From the cell containing the given text, extract its center point as (x, y) coordinate. 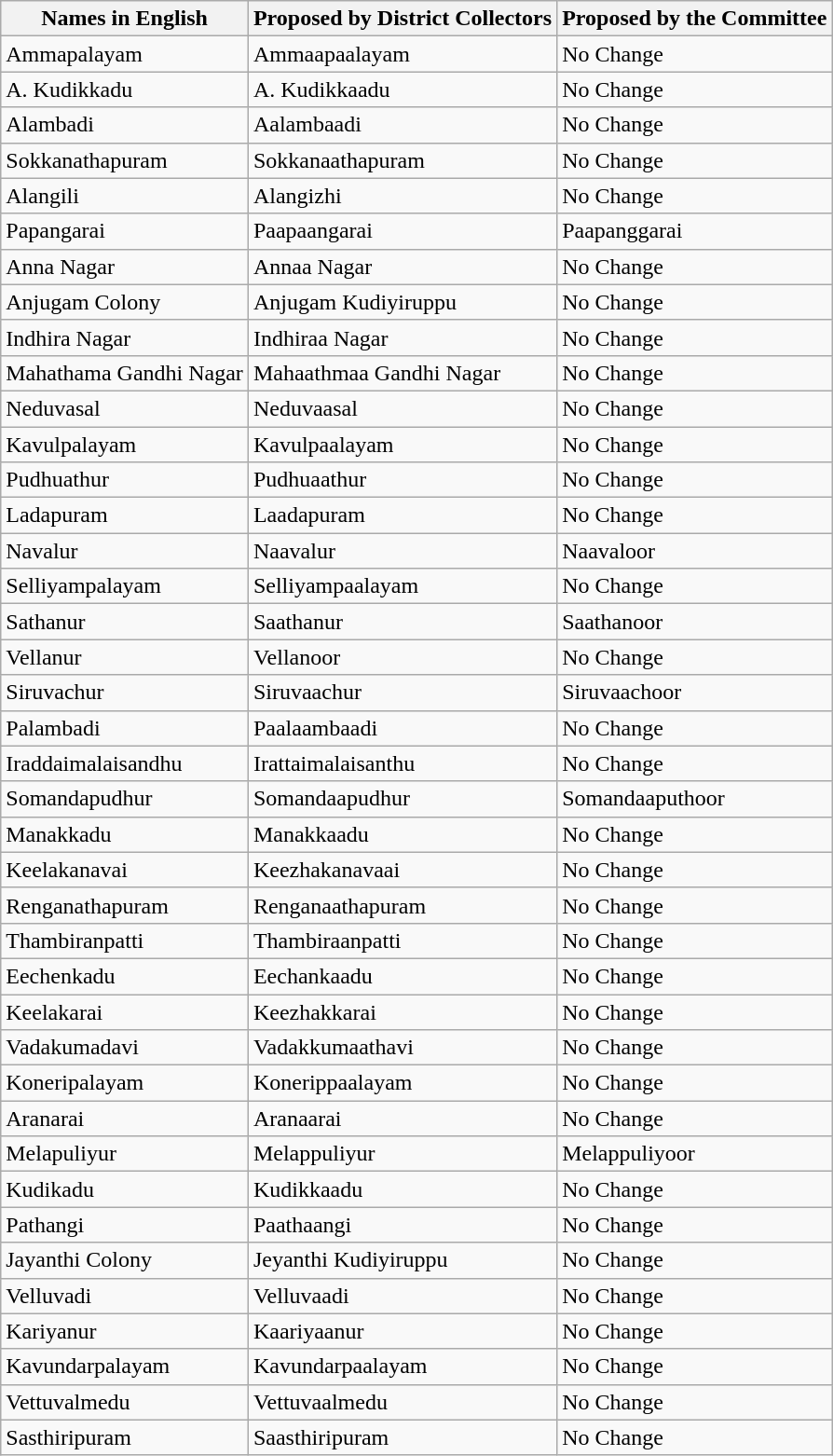
Anjugam Colony (125, 302)
Neduvaasal (403, 408)
Naavalur (403, 551)
Eechenkadu (125, 976)
Siruvachur (125, 693)
Vellanur (125, 657)
A. Kudikkaadu (403, 89)
Aranaarai (403, 1119)
Sokkanaathapuram (403, 160)
Keelakarai (125, 1011)
Velluvadi (125, 1296)
Palambadi (125, 728)
Indhira Nagar (125, 337)
Irattaimalaisanthu (403, 763)
Alangizhi (403, 196)
Vettuvaalmedu (403, 1402)
Eechankaadu (403, 976)
Jeyanthi Kudiyiruppu (403, 1260)
Laadapuram (403, 515)
Manakkaadu (403, 834)
Annaa Nagar (403, 267)
Melapuliyur (125, 1154)
Iraddaimalaisandhu (125, 763)
Anjugam Kudiyiruppu (403, 302)
Keezhakanavaai (403, 870)
Selliyampalayam (125, 586)
Selliyampaalayam (403, 586)
Naavaloor (695, 551)
Sokkanathapuram (125, 160)
Proposed by District Collectors (403, 19)
Thambiranpatti (125, 941)
Paathaangi (403, 1225)
Alambadi (125, 125)
Aalambaadi (403, 125)
Kudikkaadu (403, 1189)
Kavulpaalayam (403, 445)
Saasthiripuram (403, 1437)
Velluvaadi (403, 1296)
Koneripalayam (125, 1083)
Siruvaachur (403, 693)
Names in English (125, 19)
Pudhuaathur (403, 480)
Kavundarpalayam (125, 1367)
Ladapuram (125, 515)
Vadakkumaathavi (403, 1048)
Vadakumadavi (125, 1048)
Papangarai (125, 231)
Renganaathapuram (403, 905)
Mahathama Gandhi Nagar (125, 373)
Alangili (125, 196)
Ammaapaalayam (403, 54)
Vettuvalmedu (125, 1402)
Kudikadu (125, 1189)
Aranarai (125, 1119)
Thambiraanpatti (403, 941)
Mahaathmaa Gandhi Nagar (403, 373)
Navalur (125, 551)
Manakkadu (125, 834)
Paapanggarai (695, 231)
Siruvaachoor (695, 693)
Kaariyaanur (403, 1331)
Jayanthi Colony (125, 1260)
Anna Nagar (125, 267)
Vellanoor (403, 657)
Proposed by the Committee (695, 19)
Kavundarpaalayam (403, 1367)
Indhiraa Nagar (403, 337)
Paalaambaadi (403, 728)
Kariyanur (125, 1331)
Melappuliyoor (695, 1154)
Pudhuathur (125, 480)
Somandapudhur (125, 799)
Sathanur (125, 622)
Keezhakkarai (403, 1011)
Melappuliyur (403, 1154)
Kavulpalayam (125, 445)
Somandaaputhoor (695, 799)
Paapaangarai (403, 231)
Neduvasal (125, 408)
Renganathapuram (125, 905)
Ammapalayam (125, 54)
Saathanoor (695, 622)
Keelakanavai (125, 870)
Pathangi (125, 1225)
Saathanur (403, 622)
A. Kudikkadu (125, 89)
Somandaapudhur (403, 799)
Konerippaalayam (403, 1083)
Sasthiripuram (125, 1437)
